Determine the [x, y] coordinate at the center of the cell enclosing the given text.  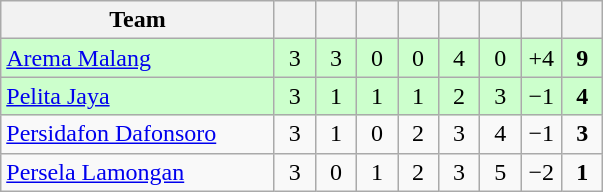
5 [500, 172]
Arema Malang [138, 58]
+4 [542, 58]
Persidafon Dafonsoro [138, 134]
9 [582, 58]
Team [138, 20]
Persela Lamongan [138, 172]
−2 [542, 172]
Pelita Jaya [138, 96]
